Find where the given text appears and provide that cell's center as (X, Y) coordinate. 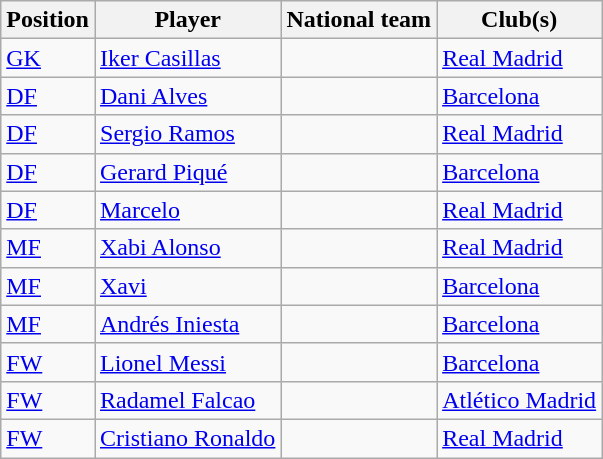
Atlético Madrid (520, 400)
Andrés Iniesta (187, 324)
Iker Casillas (187, 58)
Sergio Ramos (187, 134)
Cristiano Ronaldo (187, 438)
Marcelo (187, 210)
Player (187, 20)
Position (48, 20)
GK (48, 58)
Gerard Piqué (187, 172)
Dani Alves (187, 96)
National team (359, 20)
Lionel Messi (187, 362)
Xabi Alonso (187, 248)
Club(s) (520, 20)
Radamel Falcao (187, 400)
Xavi (187, 286)
